Return the (x, y) coordinate for the center point of the cell that contains the specified text.  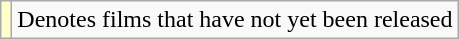
Denotes films that have not yet been released (235, 20)
